Pinpoint the cell where the given text exists, returning its [x, y] midpoint coordinate. 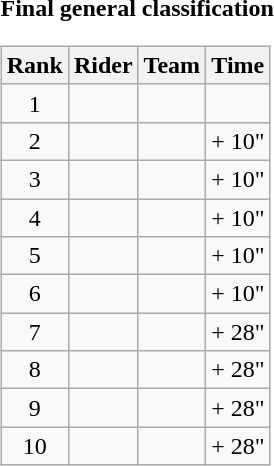
Time [238, 65]
4 [34, 217]
2 [34, 141]
Rank [34, 65]
6 [34, 294]
7 [34, 332]
9 [34, 408]
5 [34, 256]
8 [34, 370]
3 [34, 179]
Team [172, 65]
1 [34, 103]
Rider [103, 65]
10 [34, 446]
